Pinpoint the cell where the given text exists, returning its (X, Y) midpoint coordinate. 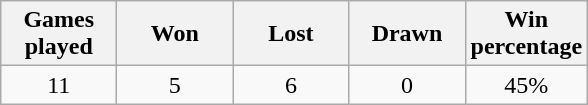
45% (526, 85)
Games played (59, 34)
5 (175, 85)
0 (407, 85)
6 (291, 85)
Win percentage (526, 34)
Lost (291, 34)
Won (175, 34)
11 (59, 85)
Drawn (407, 34)
